Determine the [X, Y] coordinate at the center of the cell enclosing the given text.  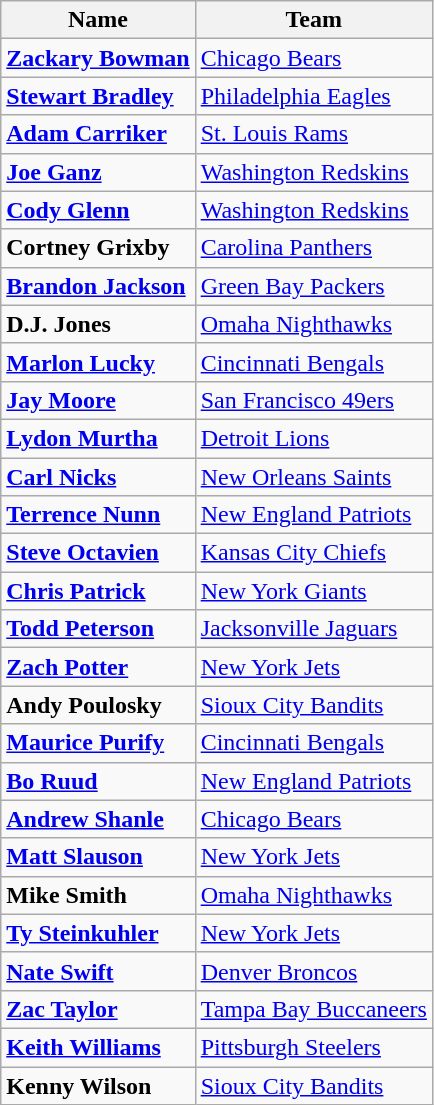
Maurice Purify [98, 743]
Ty Steinkuhler [98, 933]
New Orleans Saints [314, 477]
Tampa Bay Buccaneers [314, 1009]
Kenny Wilson [98, 1085]
Cortney Grixby [98, 248]
Matt Slauson [98, 857]
D.J. Jones [98, 324]
Brandon Jackson [98, 286]
Zach Potter [98, 667]
Zackary Bowman [98, 58]
New York Giants [314, 591]
Todd Peterson [98, 629]
Bo Ruud [98, 781]
Kansas City Chiefs [314, 553]
Detroit Lions [314, 438]
Stewart Bradley [98, 96]
Lydon Murtha [98, 438]
Green Bay Packers [314, 286]
Carl Nicks [98, 477]
Philadelphia Eagles [314, 96]
Steve Octavien [98, 553]
Adam Carriker [98, 134]
Jacksonville Jaguars [314, 629]
Denver Broncos [314, 971]
St. Louis Rams [314, 134]
Carolina Panthers [314, 248]
Name [98, 20]
Andrew Shanle [98, 819]
Joe Ganz [98, 172]
Marlon Lucky [98, 362]
Keith Williams [98, 1047]
Team [314, 20]
Pittsburgh Steelers [314, 1047]
Mike Smith [98, 895]
Zac Taylor [98, 1009]
San Francisco 49ers [314, 400]
Andy Poulosky [98, 705]
Cody Glenn [98, 210]
Jay Moore [98, 400]
Chris Patrick [98, 591]
Nate Swift [98, 971]
Terrence Nunn [98, 515]
